Return the [X, Y] coordinate for the center point of the cell that contains the specified text.  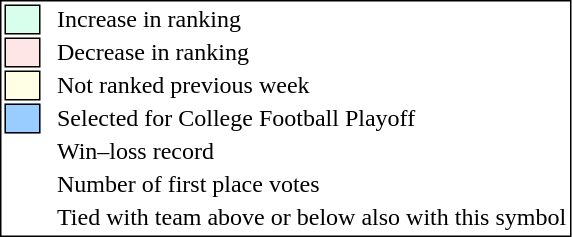
Number of first place votes [312, 185]
Tied with team above or below also with this symbol [312, 217]
Selected for College Football Playoff [312, 119]
Decrease in ranking [312, 53]
Increase in ranking [312, 19]
Win–loss record [312, 151]
Not ranked previous week [312, 85]
